Scan for the cell matching the given text and deliver its [x, y] coordinate at center. 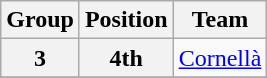
Group [40, 20]
3 [40, 58]
Position [126, 20]
Cornellà [220, 58]
Team [220, 20]
4th [126, 58]
